Find where the given text appears and provide that cell's center as (X, Y) coordinate. 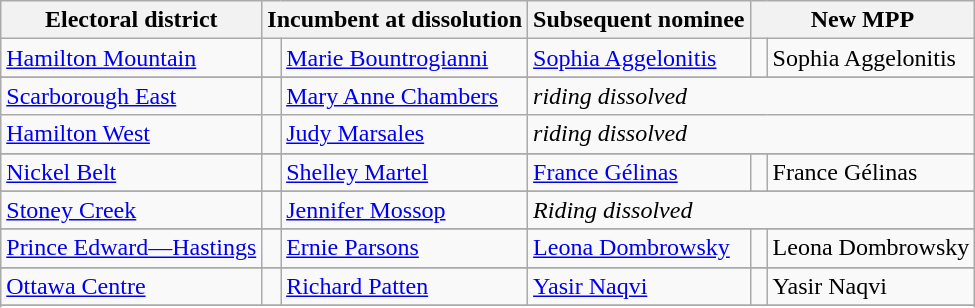
Judy Marsales (404, 134)
New MPP (862, 20)
Scarborough East (132, 96)
Richard Patten (404, 286)
Hamilton Mountain (132, 58)
Mary Anne Chambers (404, 96)
Jennifer Mossop (404, 210)
Prince Edward—Hastings (132, 248)
Shelley Martel (404, 172)
Hamilton West (132, 134)
Electoral district (132, 20)
Marie Bountrogianni (404, 58)
Ottawa Centre (132, 286)
Ernie Parsons (404, 248)
Subsequent nominee (639, 20)
Incumbent at dissolution (395, 20)
Stoney Creek (132, 210)
Riding dissolved (752, 210)
Nickel Belt (132, 172)
